Determine the [X, Y] coordinate at the center of the cell enclosing the given text.  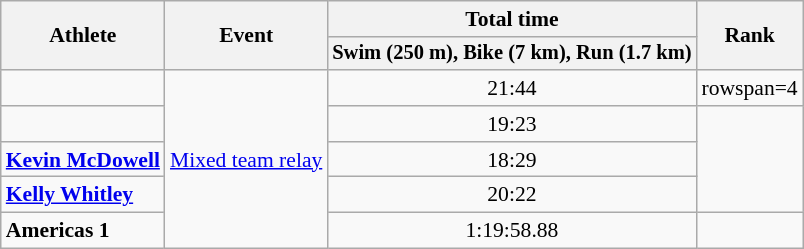
1:19:58.88 [512, 231]
Kelly Whitley [83, 195]
21:44 [512, 88]
20:22 [512, 195]
Athlete [83, 36]
Total time [512, 19]
Event [246, 36]
19:23 [512, 124]
rowspan=4 [749, 88]
Rank [749, 36]
18:29 [512, 160]
Kevin McDowell [83, 160]
Swim (250 m), Bike (7 km), Run (1.7 km) [512, 54]
Mixed team relay [246, 159]
Americas 1 [83, 231]
